Capture the cell that displays the provided text and extract its [x, y] central coordinate. 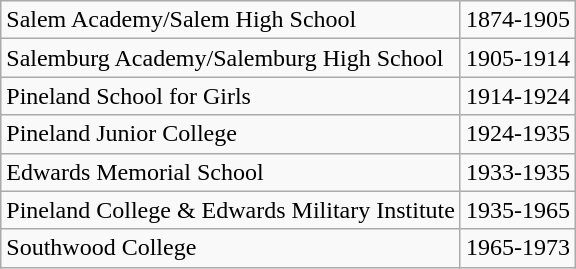
1924-1935 [518, 134]
1965-1973 [518, 248]
1933-1935 [518, 172]
Southwood College [231, 248]
1874-1905 [518, 20]
1935-1965 [518, 210]
Pineland College & Edwards Military Institute [231, 210]
Salemburg Academy/Salemburg High School [231, 58]
Pineland Junior College [231, 134]
Edwards Memorial School [231, 172]
1905-1914 [518, 58]
1914-1924 [518, 96]
Pineland School for Girls [231, 96]
Salem Academy/Salem High School [231, 20]
